From the cell containing the given text, extract its center point as (x, y) coordinate. 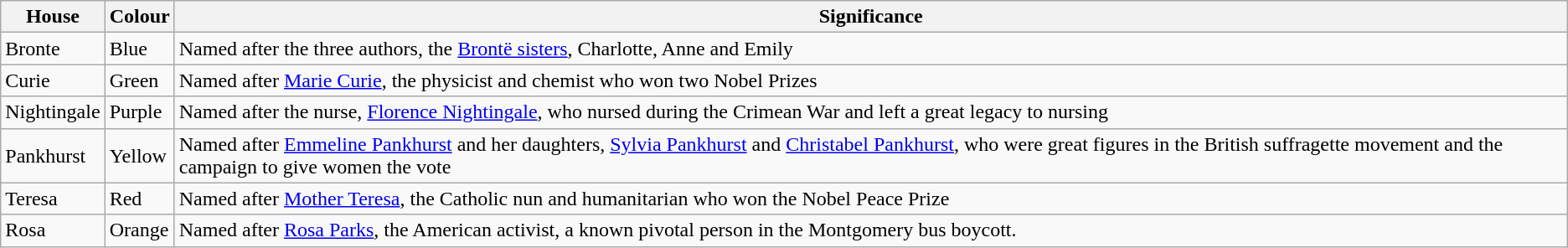
Nightingale (53, 112)
Named after the three authors, the Brontë sisters, Charlotte, Anne and Emily (871, 49)
Teresa (53, 199)
Orange (139, 230)
Green (139, 80)
Named after Rosa Parks, the American activist, a known pivotal person in the Montgomery bus boycott. (871, 230)
Pankhurst (53, 156)
Significance (871, 17)
House (53, 17)
Named after the nurse, Florence Nightingale, who nursed during the Crimean War and left a great legacy to nursing (871, 112)
Named after Mother Teresa, the Catholic nun and humanitarian who won the Nobel Peace Prize (871, 199)
Yellow (139, 156)
Blue (139, 49)
Bronte (53, 49)
Colour (139, 17)
Rosa (53, 230)
Purple (139, 112)
Red (139, 199)
Curie (53, 80)
Named after Marie Curie, the physicist and chemist who won two Nobel Prizes (871, 80)
